Scan for the cell matching the given text and deliver its (X, Y) coordinate at center. 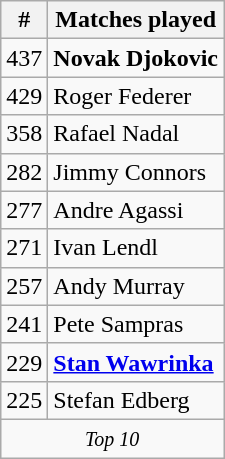
Matches played (136, 20)
271 (24, 248)
257 (24, 286)
Ivan Lendl (136, 248)
437 (24, 58)
Andy Murray (136, 286)
277 (24, 210)
Andre Agassi (136, 210)
Jimmy Connors (136, 172)
229 (24, 362)
Stan Wawrinka (136, 362)
Stefan Edberg (136, 400)
241 (24, 324)
282 (24, 172)
429 (24, 96)
Novak Djokovic (136, 58)
# (24, 20)
Top 10 (112, 438)
225 (24, 400)
Rafael Nadal (136, 134)
Roger Federer (136, 96)
Pete Sampras (136, 324)
358 (24, 134)
